Extract the [X, Y] coordinate from the center of the cell holding the provided text.  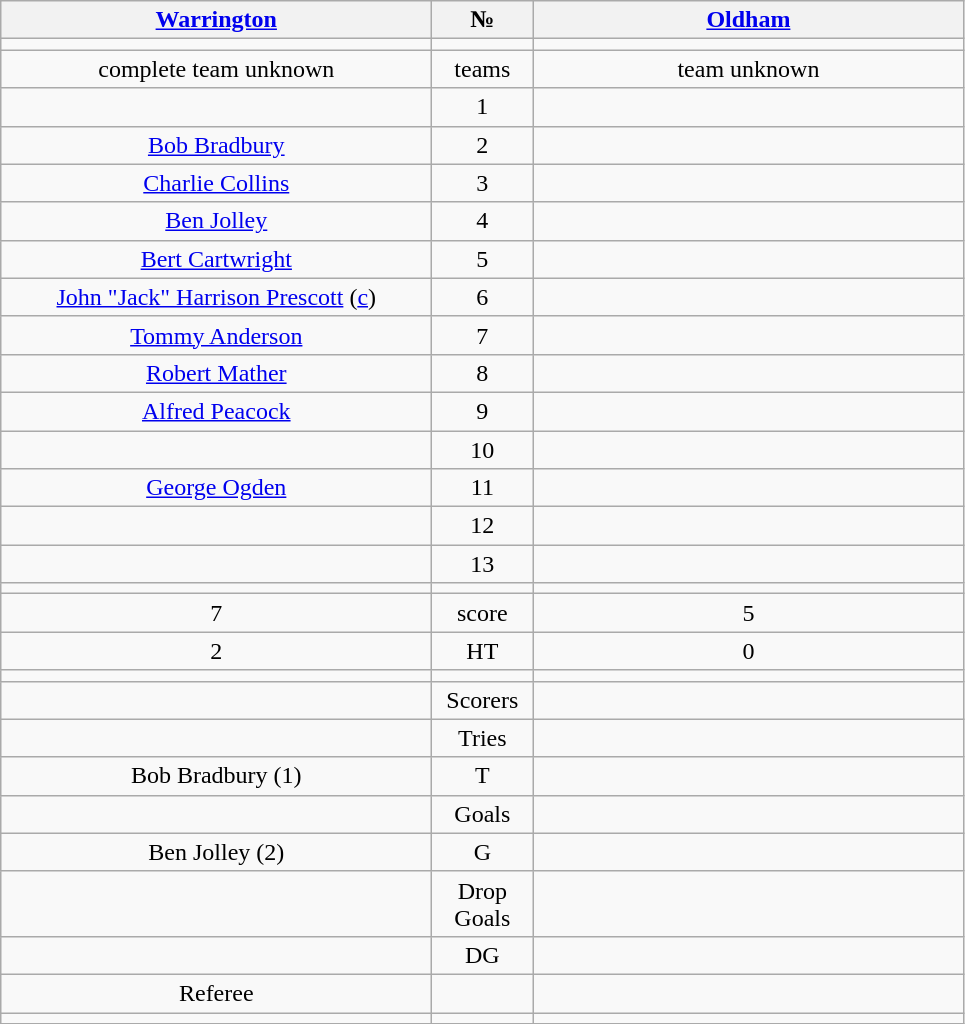
3 [482, 183]
Charlie Collins [216, 183]
№ [482, 20]
John "Jack" Harrison Prescott (c) [216, 297]
HT [482, 651]
Tommy Anderson [216, 335]
11 [482, 488]
Oldham [748, 20]
DG [482, 955]
G [482, 852]
Warrington [216, 20]
Bob Bradbury [216, 145]
9 [482, 411]
6 [482, 297]
team unknown [748, 69]
T [482, 776]
Tries [482, 738]
Scorers [482, 700]
Ben Jolley [216, 221]
10 [482, 449]
teams [482, 69]
score [482, 613]
Robert Mather [216, 373]
Goals [482, 814]
Bob Bradbury (1) [216, 776]
1 [482, 107]
Bert Cartwright [216, 259]
Alfred Peacock [216, 411]
12 [482, 526]
Drop Goals [482, 904]
Ben Jolley (2) [216, 852]
8 [482, 373]
complete team unknown [216, 69]
4 [482, 221]
13 [482, 564]
Referee [216, 993]
0 [748, 651]
George Ogden [216, 488]
